Provide the [x, y] coordinate of the cell's center where the given text is located.  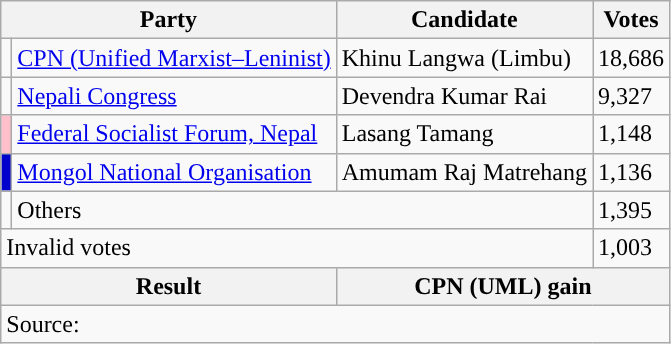
CPN (Unified Marxist–Leninist) [174, 58]
18,686 [632, 58]
Invalid votes [297, 248]
Party [168, 20]
Others [302, 210]
Lasang Tamang [464, 134]
Amumam Raj Matrehang [464, 172]
Candidate [464, 20]
1,395 [632, 210]
Khinu Langwa (Limbu) [464, 58]
1,136 [632, 172]
Result [168, 286]
9,327 [632, 96]
Federal Socialist Forum, Nepal [174, 134]
CPN (UML) gain [502, 286]
1,148 [632, 134]
Votes [632, 20]
1,003 [632, 248]
Source: [336, 324]
Mongol National Organisation [174, 172]
Devendra Kumar Rai [464, 96]
Nepali Congress [174, 96]
